Determine the [x, y] coordinate at the center of the cell enclosing the given text.  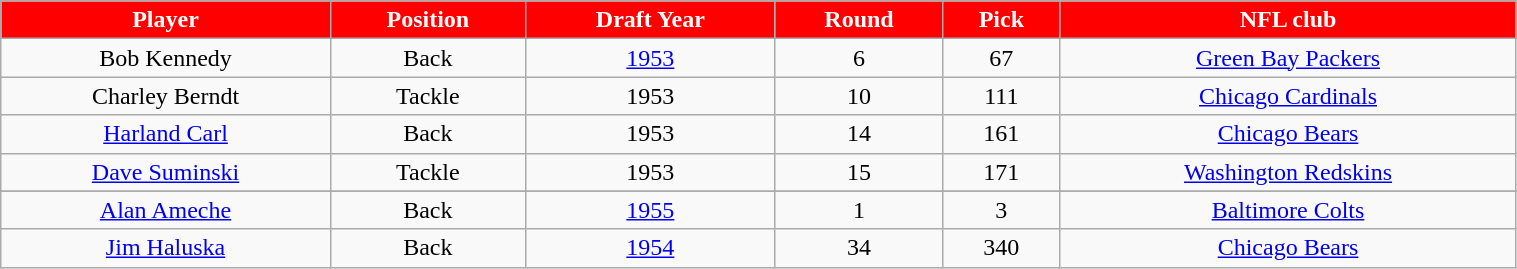
Player [166, 20]
Charley Berndt [166, 96]
111 [1002, 96]
Chicago Cardinals [1288, 96]
1 [858, 210]
34 [858, 248]
171 [1002, 172]
Baltimore Colts [1288, 210]
Round [858, 20]
Jim Haluska [166, 248]
Dave Suminski [166, 172]
Position [428, 20]
Alan Ameche [166, 210]
340 [1002, 248]
14 [858, 134]
Draft Year [650, 20]
1955 [650, 210]
Washington Redskins [1288, 172]
6 [858, 58]
15 [858, 172]
Green Bay Packers [1288, 58]
3 [1002, 210]
Harland Carl [166, 134]
Pick [1002, 20]
NFL club [1288, 20]
67 [1002, 58]
161 [1002, 134]
10 [858, 96]
Bob Kennedy [166, 58]
1954 [650, 248]
